From the cell containing the given text, extract its center point as [X, Y] coordinate. 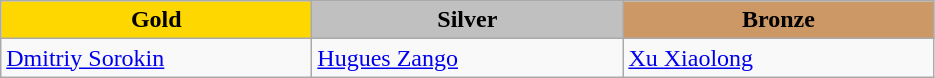
Silver [468, 20]
Xu Xiaolong [778, 58]
Gold [156, 20]
Hugues Zango [468, 58]
Dmitriy Sorokin [156, 58]
Bronze [778, 20]
